Determine the [X, Y] coordinate at the center of the cell enclosing the given text.  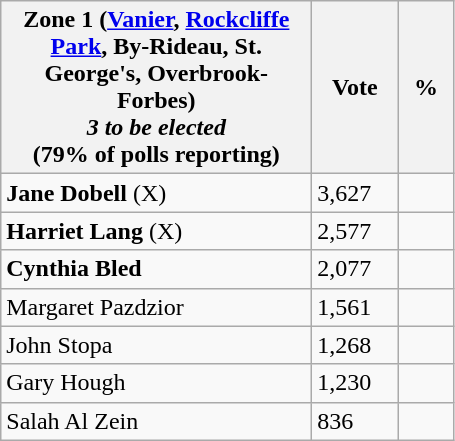
Harriet Lang (X) [156, 231]
Gary Hough [156, 383]
3,627 [355, 193]
% [426, 88]
Salah Al Zein [156, 421]
1,268 [355, 345]
2,077 [355, 269]
John Stopa [156, 345]
836 [355, 421]
Zone 1 (Vanier, Rockcliffe Park, By-Rideau, St. George's, Overbrook-Forbes) 3 to be elected (79% of polls reporting) [156, 88]
Jane Dobell (X) [156, 193]
1,561 [355, 307]
1,230 [355, 383]
2,577 [355, 231]
Cynthia Bled [156, 269]
Vote [355, 88]
Margaret Pazdzior [156, 307]
